Pinpoint the cell where the given text exists, returning its [x, y] midpoint coordinate. 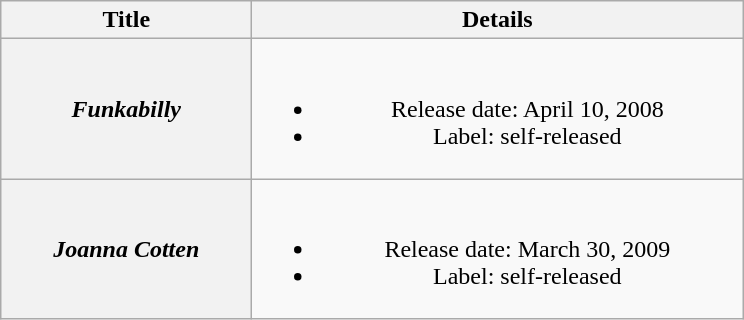
Funkabilly [126, 109]
Details [498, 20]
Release date: March 30, 2009Label: self-released [498, 249]
Release date: April 10, 2008Label: self-released [498, 109]
Title [126, 20]
Joanna Cotten [126, 249]
